Provide the (X, Y) coordinate of the cell's center where the given text is located.  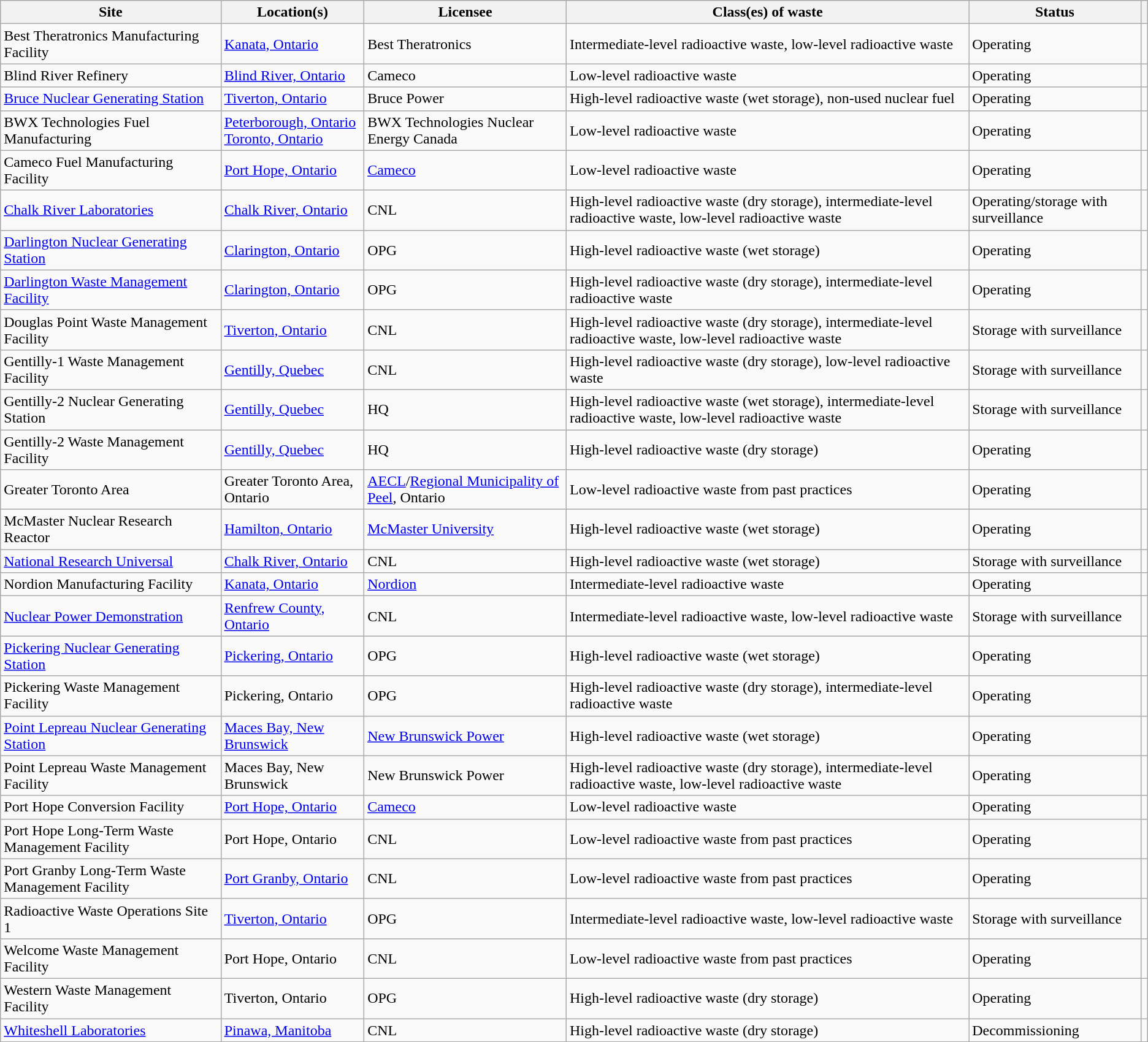
Best Theratronics (465, 44)
Port Granby, Ontario (293, 878)
Port Hope Long-Term Waste Management Facility (110, 839)
Status (1055, 12)
Gentilly-1 Waste Management Facility (110, 369)
High-level radioactive waste (dry storage), low-level radioactive waste (768, 369)
McMaster University (465, 530)
Whiteshell Laboratories (110, 1030)
Hamilton, Ontario (293, 530)
High-level radioactive waste (wet storage), non-used nuclear fuel (768, 99)
BWX Technologies Nuclear Energy Canada (465, 130)
BWX Technologies Fuel Manufacturing (110, 130)
Port Granby Long-Term Waste Management Facility (110, 878)
Chalk River Laboratories (110, 210)
Licensee (465, 12)
Decommissioning (1055, 1030)
McMaster Nuclear Research Reactor (110, 530)
Darlington Nuclear Generating Station (110, 250)
Pickering Waste Management Facility (110, 695)
Nordion Manufacturing Facility (110, 584)
Intermediate-level radioactive waste (768, 584)
Point Lepreau Nuclear Generating Station (110, 736)
Greater Toronto Area (110, 489)
Point Lepreau Waste Management Facility (110, 775)
Gentilly-2 Nuclear Generating Station (110, 410)
Best Theratronics Manufacturing Facility (110, 44)
Blind River, Ontario (293, 75)
Darlington Waste Management Facility (110, 289)
Douglas Point Waste Management Facility (110, 330)
Class(es) of waste (768, 12)
Nuclear Power Demonstration (110, 616)
Greater Toronto Area, Ontario (293, 489)
High-level radioactive waste (wet storage), intermediate-level radioactive waste, low-level radioactive waste (768, 410)
Welcome Waste Management Facility (110, 958)
Peterborough, OntarioToronto, Ontario (293, 130)
Renfrew County, Ontario (293, 616)
Site (110, 12)
Pinawa, Manitoba (293, 1030)
Blind River Refinery (110, 75)
Western Waste Management Facility (110, 998)
AECL/Regional Municipality of Peel, Ontario (465, 489)
Gentilly-2 Waste Management Facility (110, 449)
Pickering Nuclear Generating Station (110, 656)
Bruce Nuclear Generating Station (110, 99)
Nordion (465, 584)
Radioactive Waste Operations Site 1 (110, 919)
Cameco Fuel Manufacturing Facility (110, 170)
Location(s) (293, 12)
Bruce Power (465, 99)
National Research Universal (110, 561)
Port Hope Conversion Facility (110, 807)
Operating/storage with surveillance (1055, 210)
